Return the (X, Y) coordinate for the center point of the cell that contains the specified text.  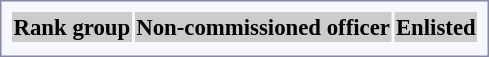
Enlisted (436, 27)
Rank group (72, 27)
Non-commissioned officer (264, 27)
